Determine the [X, Y] coordinate at the center of the cell enclosing the given text.  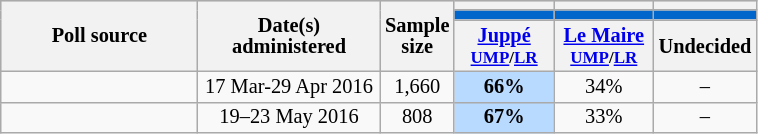
Le MaireUMP/LR [604, 46]
19–23 May 2016 [289, 118]
17 Mar-29 Apr 2016 [289, 86]
34% [604, 86]
1,660 [417, 86]
Date(s)administered [289, 36]
Poll source [100, 36]
808 [417, 118]
Undecided [706, 46]
66% [504, 86]
33% [604, 118]
Sample size [417, 36]
JuppéUMP/LR [504, 46]
67% [504, 118]
